Return the (x, y) coordinate for the center point of the cell that contains the specified text.  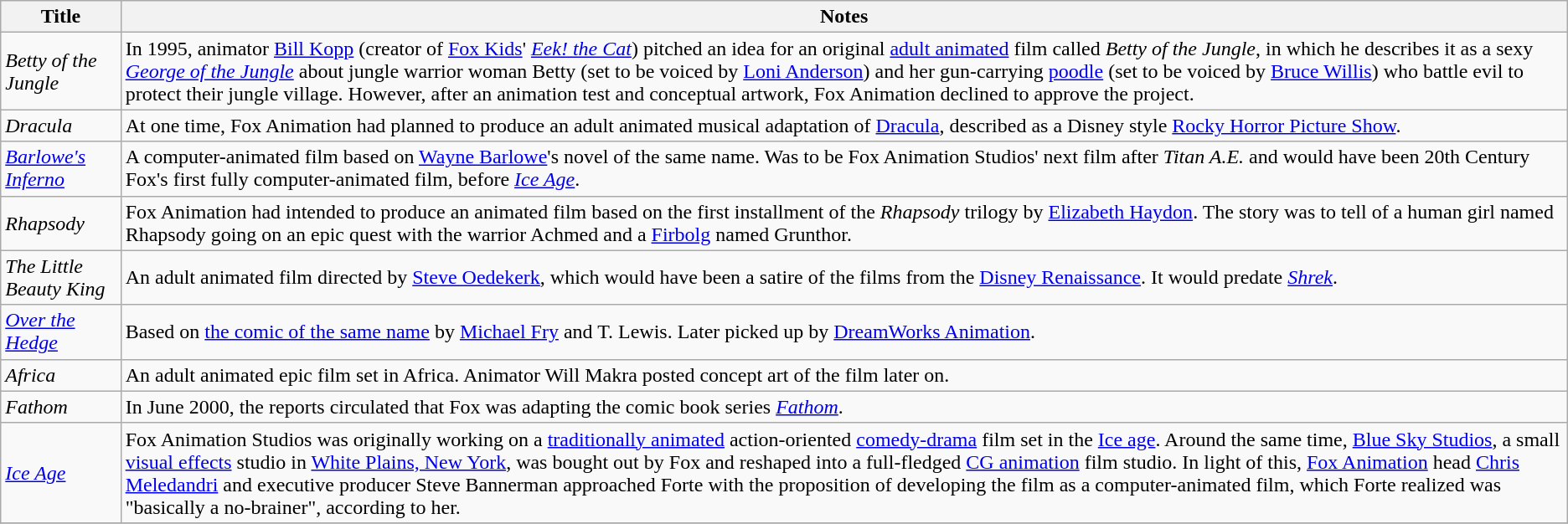
Rhapsody (60, 223)
Betty of the Jungle (60, 71)
Barlowe's Inferno (60, 169)
Notes (844, 17)
Ice Age (60, 472)
Africa (60, 375)
An adult animated epic film set in Africa. Animator Will Makra posted concept art of the film later on. (844, 375)
Based on the comic of the same name by Michael Fry and T. Lewis. Later picked up by DreamWorks Animation. (844, 331)
An adult animated film directed by Steve Oedekerk, which would have been a satire of the films from the Disney Renaissance. It would predate Shrek. (844, 278)
In June 2000, the reports circulated that Fox was adapting the comic book series Fathom. (844, 407)
Fathom (60, 407)
Dracula (60, 126)
The Little Beauty King (60, 278)
Title (60, 17)
Over the Hedge (60, 331)
